Search for the cell housing the specified text and yield its (x, y) center coordinate. 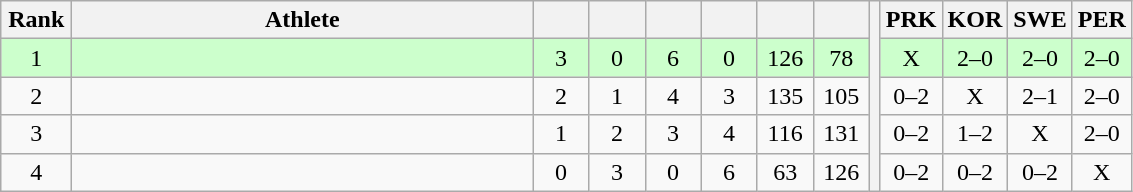
PER (1102, 20)
105 (841, 96)
Rank (36, 20)
1–2 (975, 134)
135 (785, 96)
KOR (975, 20)
SWE (1040, 20)
78 (841, 58)
131 (841, 134)
PRK (911, 20)
63 (785, 172)
2–1 (1040, 96)
Athlete (302, 20)
116 (785, 134)
